Output the [x, y] coordinate of the center of the cell containing the given text.  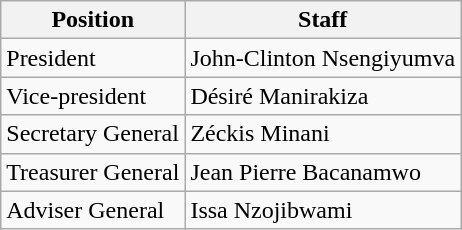
President [93, 58]
Treasurer General [93, 172]
Désiré Manirakiza [323, 96]
Zéckis Minani [323, 134]
Jean Pierre Bacanamwo [323, 172]
Vice-president [93, 96]
Adviser General [93, 210]
Staff [323, 20]
Position [93, 20]
Secretary General [93, 134]
John-Clinton Nsengiyumva [323, 58]
Issa Nzojibwami [323, 210]
